Return the [x, y] coordinate for the center point of the cell that contains the specified text.  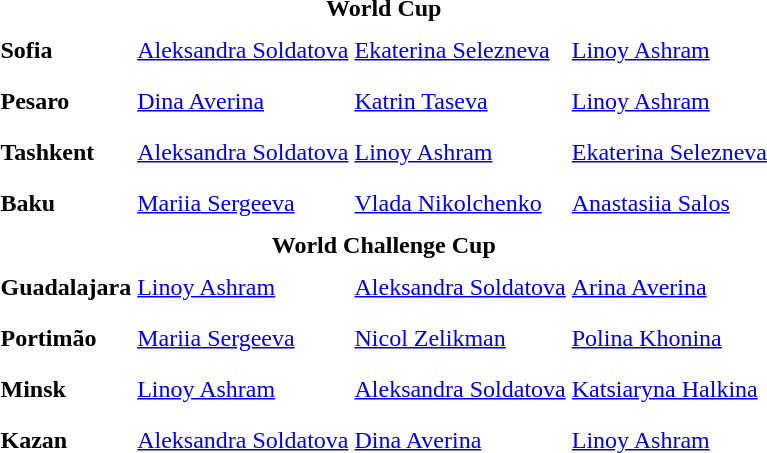
Vlada Nikolchenko [460, 203]
Katrin Taseva [460, 101]
Dina Averina [243, 101]
Nicol Zelikman [460, 338]
Ekaterina Selezneva [460, 50]
